Extract the [X, Y] coordinate from the center of the cell holding the provided text.  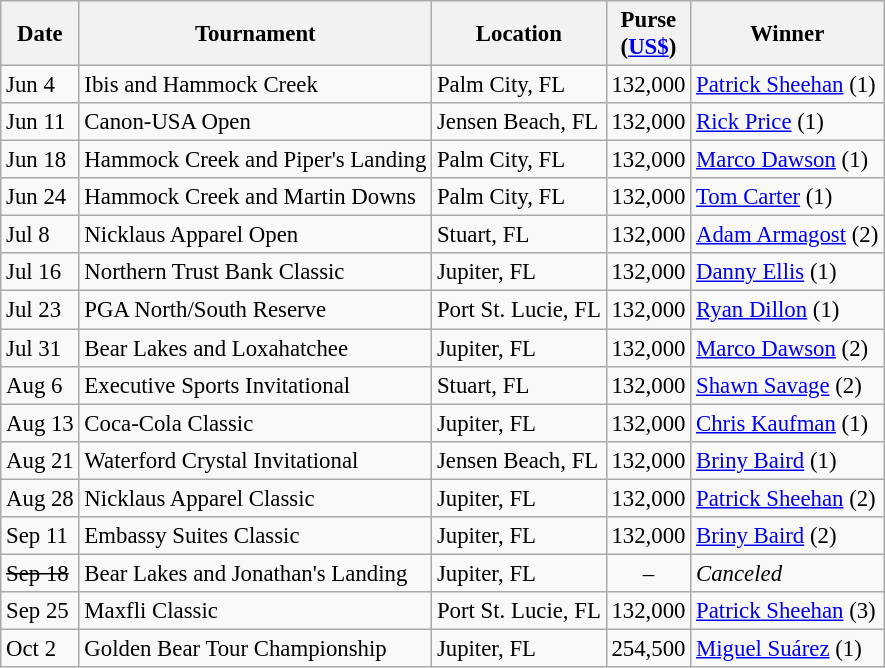
Aug 21 [40, 460]
Jul 16 [40, 273]
254,500 [648, 648]
Sep 25 [40, 611]
Chris Kaufman (1) [788, 423]
Bear Lakes and Loxahatchee [256, 348]
Jun 4 [40, 85]
Purse(US$) [648, 34]
Executive Sports Invitational [256, 385]
Coca-Cola Classic [256, 423]
Bear Lakes and Jonathan's Landing [256, 573]
Golden Bear Tour Championship [256, 648]
Patrick Sheehan (1) [788, 85]
Canceled [788, 573]
Ryan Dillon (1) [788, 310]
Miguel Suárez (1) [788, 648]
Jul 31 [40, 348]
Winner [788, 34]
Briny Baird (1) [788, 460]
Jul 23 [40, 310]
– [648, 573]
Jun 18 [40, 160]
Sep 18 [40, 573]
Marco Dawson (2) [788, 348]
Northern Trust Bank Classic [256, 273]
Canon-USA Open [256, 122]
Maxfli Classic [256, 611]
Patrick Sheehan (3) [788, 611]
Jun 11 [40, 122]
Embassy Suites Classic [256, 536]
Aug 6 [40, 385]
Rick Price (1) [788, 122]
Tournament [256, 34]
Nicklaus Apparel Classic [256, 498]
PGA North/South Reserve [256, 310]
Patrick Sheehan (2) [788, 498]
Jun 24 [40, 197]
Date [40, 34]
Aug 13 [40, 423]
Shawn Savage (2) [788, 385]
Tom Carter (1) [788, 197]
Jul 8 [40, 235]
Location [519, 34]
Oct 2 [40, 648]
Sep 11 [40, 536]
Nicklaus Apparel Open [256, 235]
Marco Dawson (1) [788, 160]
Hammock Creek and Martin Downs [256, 197]
Briny Baird (2) [788, 536]
Ibis and Hammock Creek [256, 85]
Danny Ellis (1) [788, 273]
Aug 28 [40, 498]
Adam Armagost (2) [788, 235]
Hammock Creek and Piper's Landing [256, 160]
Waterford Crystal Invitational [256, 460]
